Identify which cell holds the provided text, then report its (X, Y) central coordinate. 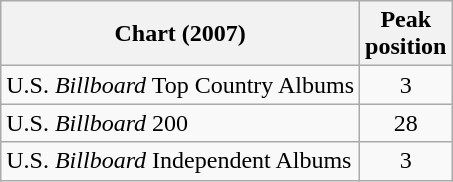
U.S. Billboard Independent Albums (180, 161)
Chart (2007) (180, 34)
28 (406, 123)
U.S. Billboard Top Country Albums (180, 85)
U.S. Billboard 200 (180, 123)
Peakposition (406, 34)
